Scan for the cell matching the given text and deliver its [X, Y] coordinate at center. 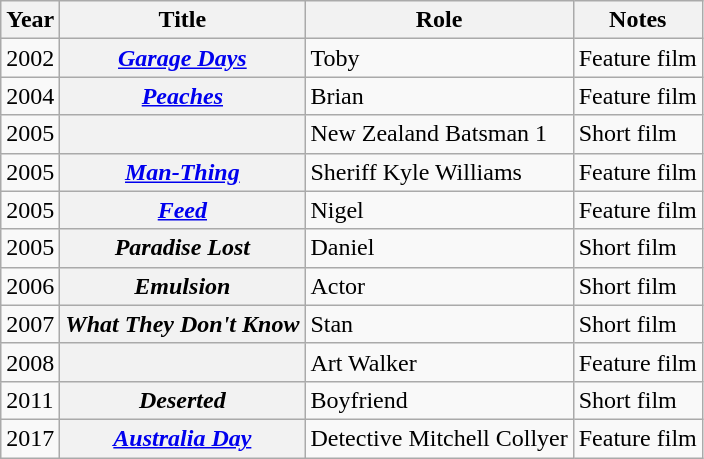
2006 [30, 286]
Toby [439, 58]
Deserted [182, 400]
Brian [439, 96]
Nigel [439, 210]
Daniel [439, 248]
Feed [182, 210]
Boyfriend [439, 400]
Paradise Lost [182, 248]
Garage Days [182, 58]
2002 [30, 58]
New Zealand Batsman 1 [439, 134]
Australia Day [182, 438]
Emulsion [182, 286]
What They Don't Know [182, 324]
Detective Mitchell Collyer [439, 438]
Notes [638, 20]
2008 [30, 362]
Sheriff Kyle Williams [439, 172]
2011 [30, 400]
Role [439, 20]
Title [182, 20]
Stan [439, 324]
2007 [30, 324]
Year [30, 20]
2004 [30, 96]
Peaches [182, 96]
Actor [439, 286]
Man-Thing [182, 172]
Art Walker [439, 362]
2017 [30, 438]
